Return (x, y) of the center of cell containing provided text 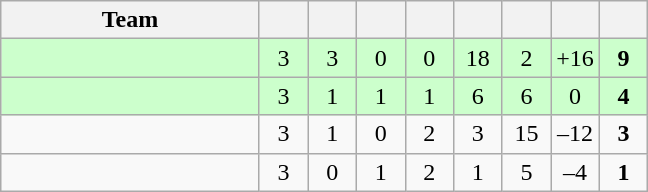
+16 (576, 58)
18 (478, 58)
15 (526, 134)
4 (624, 96)
–12 (576, 134)
5 (526, 172)
Team (130, 20)
–4 (576, 172)
9 (624, 58)
